Extract the (X, Y) coordinate from the center of the cell holding the provided text.  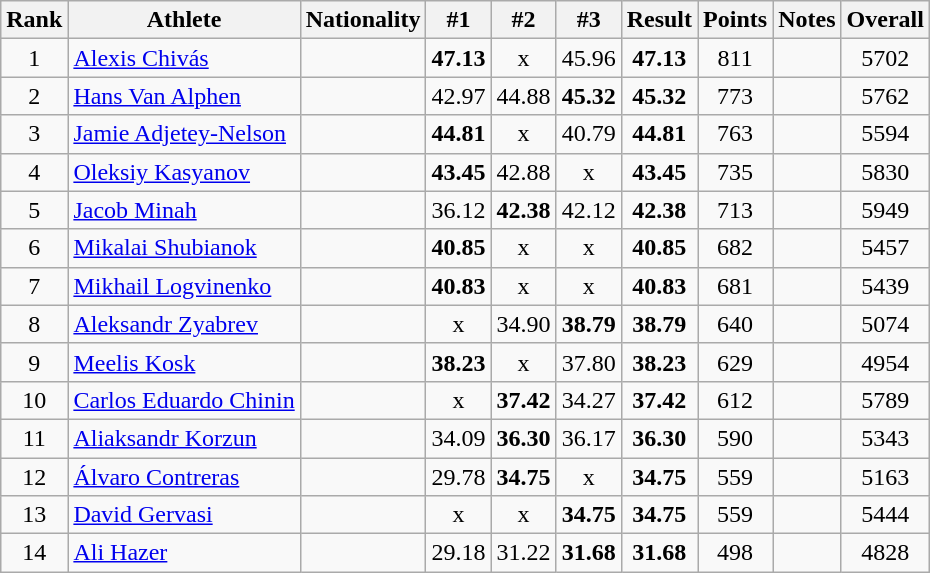
Meelis Kosk (184, 362)
7 (34, 286)
#1 (458, 20)
David Gervasi (184, 515)
#3 (588, 20)
45.96 (588, 58)
Mikhail Logvinenko (184, 286)
31.22 (524, 553)
42.97 (458, 96)
34.90 (524, 324)
36.17 (588, 438)
Nationality (363, 20)
37.80 (588, 362)
36.12 (458, 210)
10 (34, 400)
44.88 (524, 96)
5762 (885, 96)
681 (736, 286)
811 (736, 58)
4828 (885, 553)
5444 (885, 515)
5949 (885, 210)
713 (736, 210)
Notes (807, 20)
498 (736, 553)
Points (736, 20)
Result (659, 20)
5074 (885, 324)
590 (736, 438)
13 (34, 515)
4 (34, 172)
773 (736, 96)
34.27 (588, 400)
640 (736, 324)
1 (34, 58)
5789 (885, 400)
8 (34, 324)
735 (736, 172)
42.88 (524, 172)
612 (736, 400)
629 (736, 362)
Aleksandr Zyabrev (184, 324)
5343 (885, 438)
4954 (885, 362)
Oleksiy Kasyanov (184, 172)
Athlete (184, 20)
29.78 (458, 477)
682 (736, 248)
29.18 (458, 553)
5163 (885, 477)
5457 (885, 248)
42.12 (588, 210)
Ali Hazer (184, 553)
34.09 (458, 438)
Overall (885, 20)
5702 (885, 58)
2 (34, 96)
#2 (524, 20)
5830 (885, 172)
14 (34, 553)
12 (34, 477)
Hans Van Alphen (184, 96)
5439 (885, 286)
763 (736, 134)
Jacob Minah (184, 210)
3 (34, 134)
40.79 (588, 134)
6 (34, 248)
Alexis Chivás (184, 58)
Carlos Eduardo Chinin (184, 400)
11 (34, 438)
Aliaksandr Korzun (184, 438)
Rank (34, 20)
Mikalai Shubianok (184, 248)
9 (34, 362)
Jamie Adjetey-Nelson (184, 134)
5594 (885, 134)
5 (34, 210)
Álvaro Contreras (184, 477)
